Output the (x, y) coordinate of the center of the cell containing the given text.  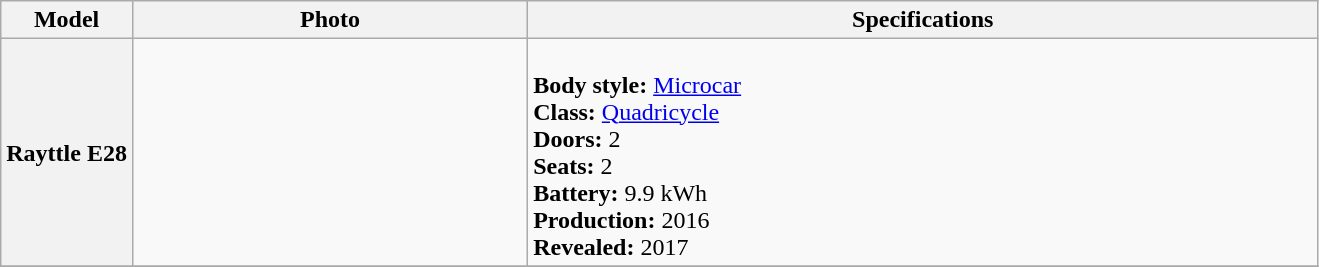
Photo (330, 20)
Model (67, 20)
Body style: MicrocarClass: QuadricycleDoors: 2Seats: 2Battery: 9.9 kWhProduction: 2016Revealed: 2017 (923, 152)
Specifications (923, 20)
Rayttle E28 (67, 152)
